Determine the (x, y) coordinate at the center of the cell enclosing the given text.  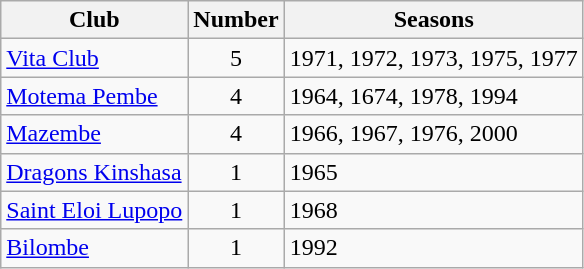
Saint Eloi Lupopo (94, 210)
Bilombe (94, 248)
5 (236, 58)
1968 (434, 210)
Mazembe (94, 134)
1964, 1674, 1978, 1994 (434, 96)
1992 (434, 248)
Club (94, 20)
1971, 1972, 1973, 1975, 1977 (434, 58)
1966, 1967, 1976, 2000 (434, 134)
Seasons (434, 20)
Motema Pembe (94, 96)
Vita Club (94, 58)
1965 (434, 172)
Number (236, 20)
Dragons Kinshasa (94, 172)
